For the text-containing cell, return its midpoint in (X, Y) coordinate format. 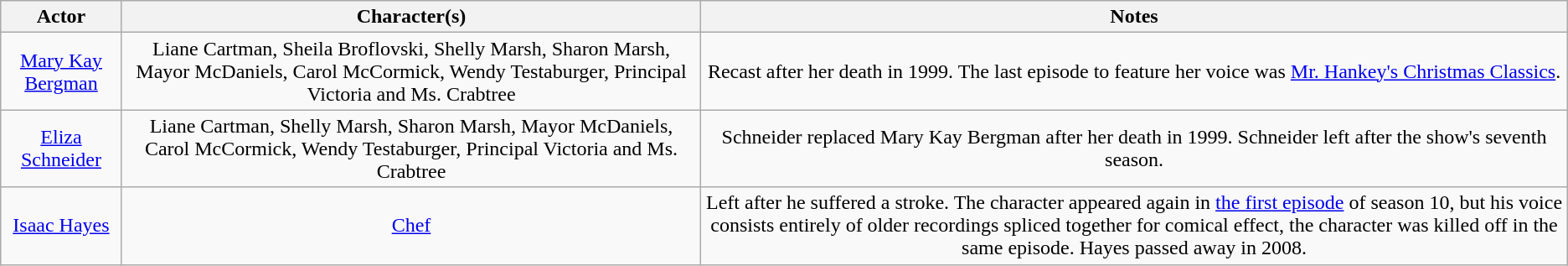
Schneider replaced Mary Kay Bergman after her death in 1999. Schneider left after the show's seventh season. (1134, 149)
Character(s) (411, 17)
Mary Kay Bergman (61, 71)
Eliza Schneider (61, 149)
Recast after her death in 1999. The last episode to feature her voice was Mr. Hankey's Christmas Classics. (1134, 71)
Chef (411, 226)
Actor (61, 17)
Isaac Hayes (61, 226)
Liane Cartman, Shelly Marsh, Sharon Marsh, Mayor McDaniels, Carol McCormick, Wendy Testaburger, Principal Victoria and Ms. Crabtree (411, 149)
Notes (1134, 17)
